Scan for the cell matching the given text and deliver its [x, y] coordinate at center. 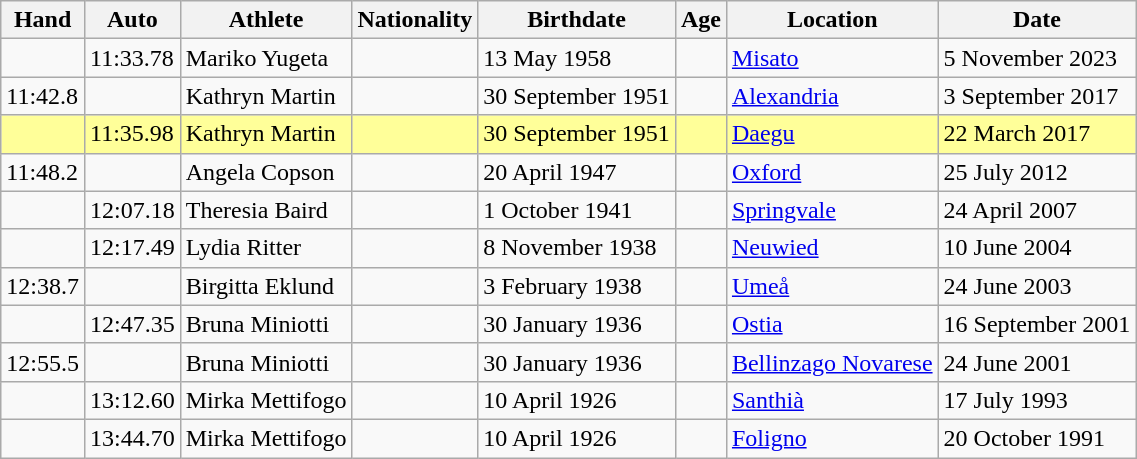
11:42.8 [43, 96]
3 February 1938 [577, 286]
3 September 2017 [1037, 96]
Theresia Baird [266, 210]
Mariko Yugeta [266, 58]
Angela Copson [266, 172]
13 May 1958 [577, 58]
Birthdate [577, 20]
Neuwied [832, 248]
Birgitta Eklund [266, 286]
10 June 2004 [1037, 248]
Age [700, 20]
13:44.70 [132, 438]
11:48.2 [43, 172]
11:35.98 [132, 134]
Foligno [832, 438]
24 June 2003 [1037, 286]
25 July 2012 [1037, 172]
16 September 2001 [1037, 324]
Misato [832, 58]
Date [1037, 20]
13:12.60 [132, 400]
22 March 2017 [1037, 134]
24 June 2001 [1037, 362]
Santhià [832, 400]
Lydia Ritter [266, 248]
20 April 1947 [577, 172]
17 July 1993 [1037, 400]
Auto [132, 20]
20 October 1991 [1037, 438]
Hand [43, 20]
12:07.18 [132, 210]
1 October 1941 [577, 210]
12:47.35 [132, 324]
Bellinzago Novarese [832, 362]
5 November 2023 [1037, 58]
11:33.78 [132, 58]
Athlete [266, 20]
Oxford [832, 172]
24 April 2007 [1037, 210]
Umeå [832, 286]
12:38.7 [43, 286]
Location [832, 20]
8 November 1938 [577, 248]
Ostia [832, 324]
Alexandria [832, 96]
Daegu [832, 134]
12:55.5 [43, 362]
Nationality [415, 20]
Springvale [832, 210]
12:17.49 [132, 248]
